Pinpoint the cell where the given text exists, returning its [x, y] midpoint coordinate. 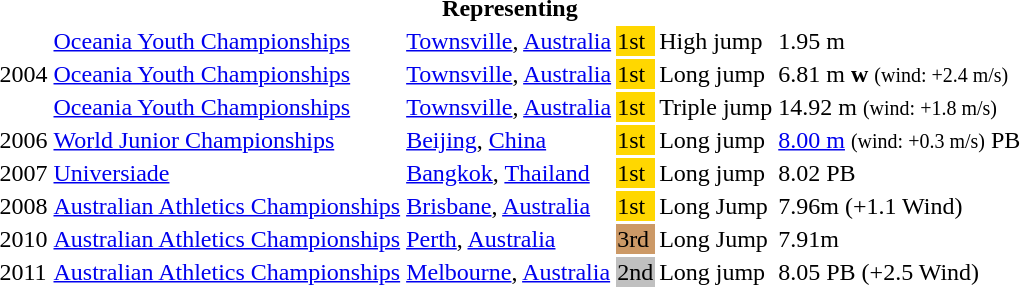
Universiade [227, 173]
World Junior Championships [227, 140]
3rd [636, 239]
Bangkok, Thailand [509, 173]
Beijing, China [509, 140]
Perth, Australia [509, 239]
2nd [636, 272]
Brisbane, Australia [509, 206]
Triple jump [716, 107]
High jump [716, 41]
Melbourne, Australia [509, 272]
